Return the (X, Y) coordinate for the center point of the cell that contains the specified text.  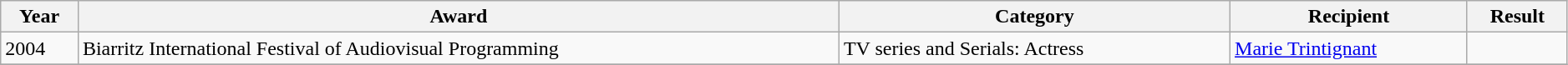
Result (1517, 17)
Category (1034, 17)
Award (458, 17)
Recipient (1349, 17)
Year (40, 17)
Marie Trintignant (1349, 48)
Biarritz International Festival of Audiovisual Programming (458, 48)
TV series and Serials: Actress (1034, 48)
2004 (40, 48)
